Extract the (x, y) coordinate from the center of the cell holding the provided text.  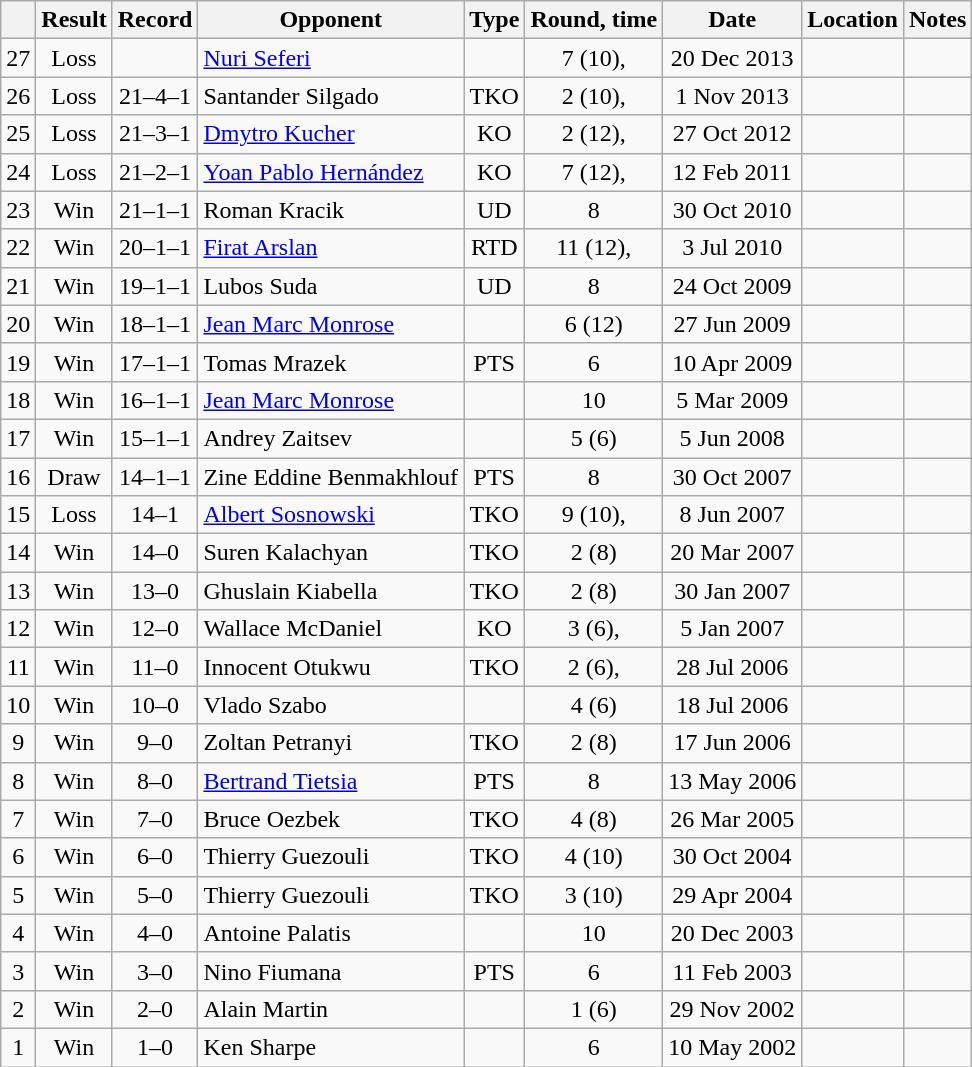
Suren Kalachyan (331, 553)
Bruce Oezbek (331, 819)
6 (12) (594, 324)
14–1 (155, 515)
15–1–1 (155, 438)
Vlado Szabo (331, 705)
3–0 (155, 971)
20 Dec 2013 (732, 58)
Notes (937, 20)
21–2–1 (155, 172)
11 Feb 2003 (732, 971)
4 (18, 933)
6–0 (155, 857)
RTD (494, 248)
9 (18, 743)
21–4–1 (155, 96)
13 (18, 591)
5 Jan 2007 (732, 629)
20–1–1 (155, 248)
Bertrand Tietsia (331, 781)
Tomas Mrazek (331, 362)
5 Mar 2009 (732, 400)
Record (155, 20)
30 Oct 2007 (732, 477)
5–0 (155, 895)
Type (494, 20)
26 Mar 2005 (732, 819)
18–1–1 (155, 324)
Draw (74, 477)
20 (18, 324)
16–1–1 (155, 400)
Santander Silgado (331, 96)
Innocent Otukwu (331, 667)
3 (18, 971)
2 (12), (594, 134)
Opponent (331, 20)
2 (10), (594, 96)
11 (18, 667)
26 (18, 96)
3 (10) (594, 895)
Yoan Pablo Hernández (331, 172)
11 (12), (594, 248)
Dmytro Kucher (331, 134)
30 Oct 2010 (732, 210)
8–0 (155, 781)
17–1–1 (155, 362)
7 (18, 819)
Date (732, 20)
2–0 (155, 1009)
4 (6) (594, 705)
Albert Sosnowski (331, 515)
4–0 (155, 933)
Zine Eddine Benmakhlouf (331, 477)
12 Feb 2011 (732, 172)
5 (6) (594, 438)
14–0 (155, 553)
27 (18, 58)
16 (18, 477)
4 (8) (594, 819)
Location (853, 20)
2 (6), (594, 667)
Zoltan Petranyi (331, 743)
8 Jun 2007 (732, 515)
Lubos Suda (331, 286)
Result (74, 20)
10–0 (155, 705)
30 Jan 2007 (732, 591)
10 Apr 2009 (732, 362)
21–1–1 (155, 210)
27 Jun 2009 (732, 324)
13–0 (155, 591)
Firat Arslan (331, 248)
Antoine Palatis (331, 933)
24 Oct 2009 (732, 286)
20 Dec 2003 (732, 933)
Nuri Seferi (331, 58)
20 Mar 2007 (732, 553)
11–0 (155, 667)
17 (18, 438)
24 (18, 172)
27 Oct 2012 (732, 134)
9 (10), (594, 515)
14 (18, 553)
Round, time (594, 20)
1 Nov 2013 (732, 96)
18 (18, 400)
Roman Kracik (331, 210)
12 (18, 629)
14–1–1 (155, 477)
30 Oct 2004 (732, 857)
5 (18, 895)
1 (18, 1047)
1 (6) (594, 1009)
2 (18, 1009)
15 (18, 515)
Andrey Zaitsev (331, 438)
21 (18, 286)
23 (18, 210)
29 Apr 2004 (732, 895)
3 (6), (594, 629)
Nino Fiumana (331, 971)
29 Nov 2002 (732, 1009)
Ken Sharpe (331, 1047)
5 Jun 2008 (732, 438)
17 Jun 2006 (732, 743)
19 (18, 362)
Alain Martin (331, 1009)
13 May 2006 (732, 781)
3 Jul 2010 (732, 248)
7–0 (155, 819)
9–0 (155, 743)
19–1–1 (155, 286)
7 (10), (594, 58)
22 (18, 248)
28 Jul 2006 (732, 667)
10 May 2002 (732, 1047)
Wallace McDaniel (331, 629)
Ghuslain Kiabella (331, 591)
1–0 (155, 1047)
12–0 (155, 629)
4 (10) (594, 857)
7 (12), (594, 172)
21–3–1 (155, 134)
25 (18, 134)
18 Jul 2006 (732, 705)
